Detect which cell encompasses the target text, then output its [X, Y] center coordinate. 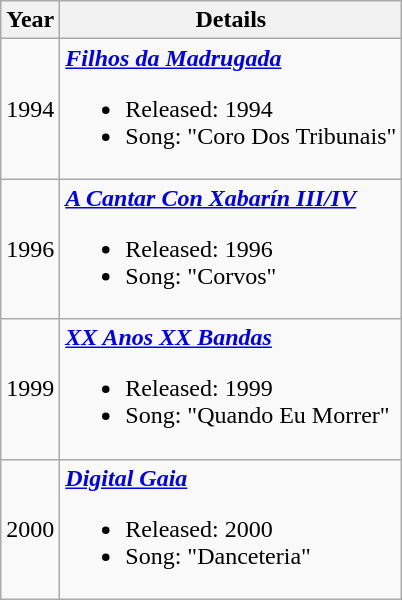
Year [30, 20]
Details [231, 20]
1996 [30, 249]
2000 [30, 529]
Filhos da MadrugadaReleased: 1994Song: "Coro Dos Tribunais" [231, 109]
Digital GaiaReleased: 2000Song: "Danceteria" [231, 529]
1994 [30, 109]
XX Anos XX BandasReleased: 1999Song: "Quando Eu Morrer" [231, 389]
A Cantar Con Xabarín III/IVReleased: 1996Song: "Corvos" [231, 249]
1999 [30, 389]
